Scan for the cell matching the given text and deliver its [X, Y] coordinate at center. 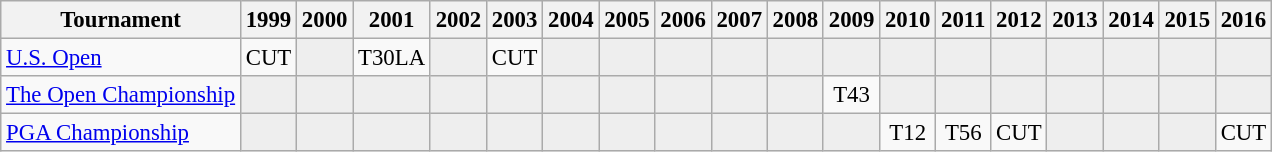
1999 [268, 20]
PGA Championship [121, 133]
2002 [458, 20]
2011 [964, 20]
2007 [739, 20]
2009 [851, 20]
2006 [683, 20]
2013 [1075, 20]
T56 [964, 133]
T30LA [392, 58]
T43 [851, 95]
2003 [515, 20]
2016 [1243, 20]
2012 [1019, 20]
The Open Championship [121, 95]
U.S. Open [121, 58]
2004 [571, 20]
2005 [627, 20]
2000 [325, 20]
Tournament [121, 20]
2010 [908, 20]
2001 [392, 20]
2014 [1131, 20]
2008 [795, 20]
T12 [908, 133]
2015 [1187, 20]
